For the text-containing cell, return its midpoint in (X, Y) coordinate format. 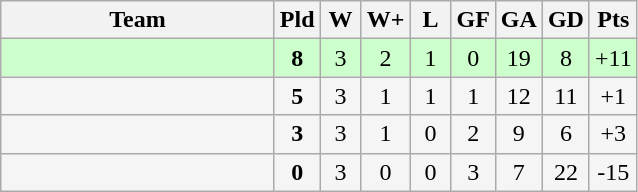
Pld (297, 20)
7 (518, 172)
12 (518, 96)
GD (566, 20)
11 (566, 96)
6 (566, 134)
9 (518, 134)
L (430, 20)
+11 (613, 58)
19 (518, 58)
GF (473, 20)
22 (566, 172)
-15 (613, 172)
+3 (613, 134)
+1 (613, 96)
5 (297, 96)
W (340, 20)
Pts (613, 20)
GA (518, 20)
W+ (386, 20)
Team (138, 20)
